Output the [X, Y] coordinate of the center of the cell containing the given text.  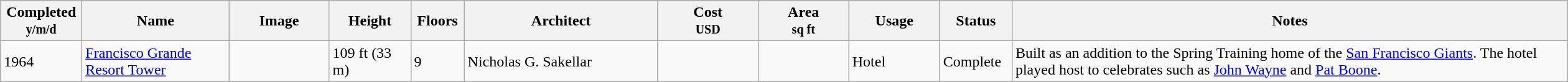
Image [279, 21]
Hotel [894, 61]
Usage [894, 21]
Cost USD [708, 21]
Francisco Grande Resort Tower [156, 61]
Floors [437, 21]
Architect [561, 21]
Area sq ft [803, 21]
Height [370, 21]
Completed y/m/d [41, 21]
Nicholas G. Sakellar [561, 61]
Name [156, 21]
Built as an addition to the Spring Training home of the San Francisco Giants. The hotel played host to celebrates such as John Wayne and Pat Boone. [1289, 61]
9 [437, 61]
1964 [41, 61]
Complete [976, 61]
Status [976, 21]
109 ft (33 m) [370, 61]
Notes [1289, 21]
